From the cell containing the given text, extract its center point as [X, Y] coordinate. 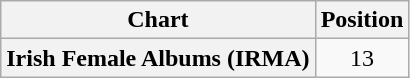
13 [362, 58]
Position [362, 20]
Chart [158, 20]
Irish Female Albums (IRMA) [158, 58]
